Scan for the cell matching the given text and deliver its (x, y) coordinate at center. 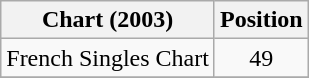
Position (261, 20)
49 (261, 58)
Chart (2003) (108, 20)
French Singles Chart (108, 58)
